Return the (X, Y) coordinate for the center point of the cell that contains the specified text.  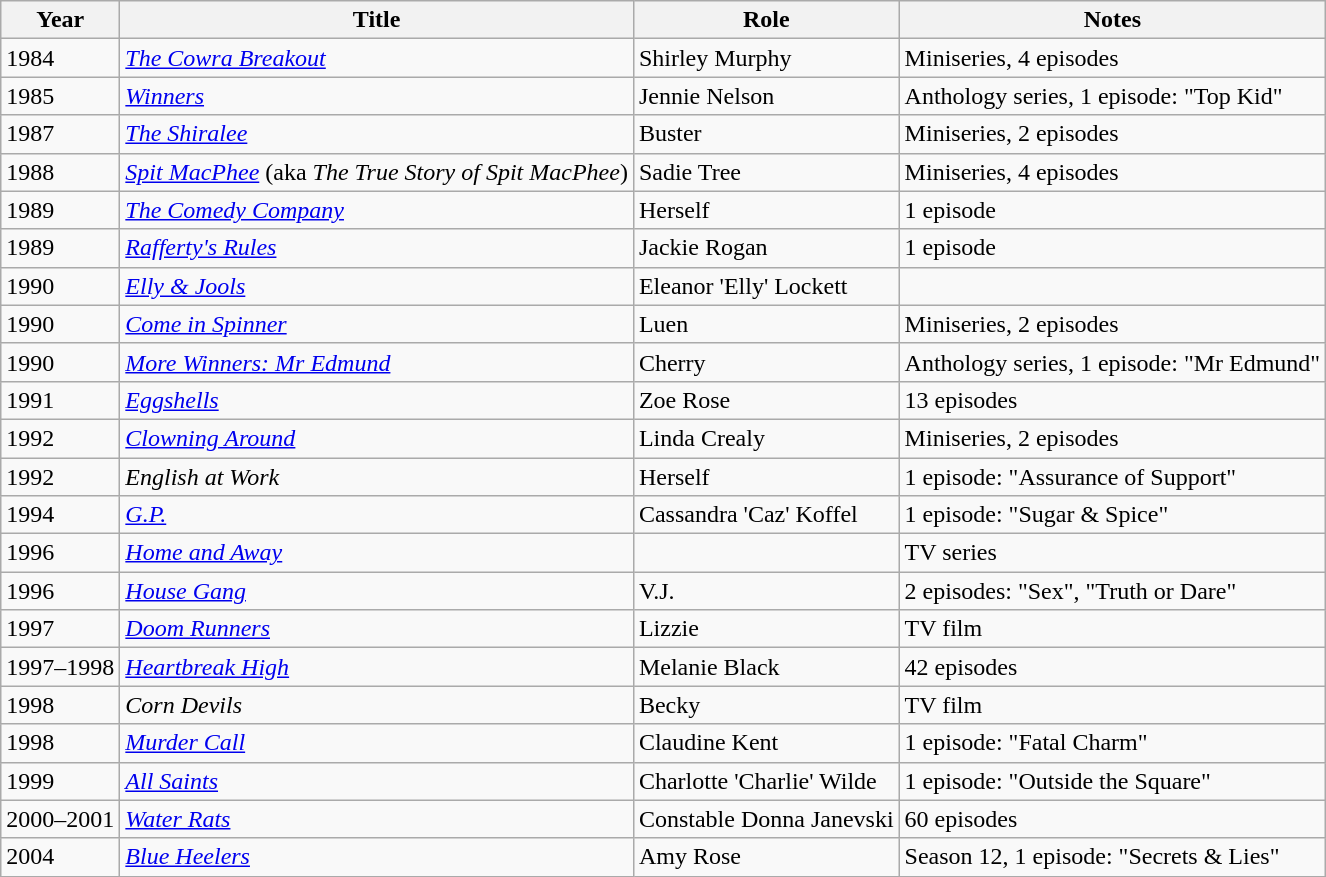
60 episodes (1112, 819)
Title (377, 20)
Eggshells (377, 400)
Water Rats (377, 819)
Year (60, 20)
1997 (60, 629)
1 episode: "Assurance of Support" (1112, 477)
1 episode: "Sugar & Spice" (1112, 515)
1997–1998 (60, 667)
Spit MacPhee (aka The True Story of Spit MacPhee) (377, 172)
Sadie Tree (766, 172)
1991 (60, 400)
Eleanor 'Elly' Lockett (766, 286)
Heartbreak High (377, 667)
Jennie Nelson (766, 96)
English at Work (377, 477)
1985 (60, 96)
1 episode: "Fatal Charm" (1112, 743)
TV series (1112, 553)
Come in Spinner (377, 324)
Amy Rose (766, 857)
Charlotte 'Charlie' Wilde (766, 781)
Elly & Jools (377, 286)
Doom Runners (377, 629)
1994 (60, 515)
Corn Devils (377, 705)
Notes (1112, 20)
Luen (766, 324)
2000–2001 (60, 819)
Melanie Black (766, 667)
Winners (377, 96)
House Gang (377, 591)
The Cowra Breakout (377, 58)
Rafferty's Rules (377, 248)
Clowning Around (377, 438)
G.P. (377, 515)
1984 (60, 58)
2 episodes: "Sex", "Truth or Dare" (1112, 591)
Home and Away (377, 553)
42 episodes (1112, 667)
Blue Heelers (377, 857)
Jackie Rogan (766, 248)
Cassandra 'Caz' Koffel (766, 515)
Anthology series, 1 episode: "Top Kid" (1112, 96)
1987 (60, 134)
Claudine Kent (766, 743)
Shirley Murphy (766, 58)
1999 (60, 781)
2004 (60, 857)
All Saints (377, 781)
Cherry (766, 362)
Anthology series, 1 episode: "Mr Edmund" (1112, 362)
1988 (60, 172)
Season 12, 1 episode: "Secrets & Lies" (1112, 857)
Constable Donna Janevski (766, 819)
1 episode: "Outside the Square" (1112, 781)
V.J. (766, 591)
Buster (766, 134)
Role (766, 20)
Zoe Rose (766, 400)
The Comedy Company (377, 210)
Becky (766, 705)
Linda Crealy (766, 438)
More Winners: Mr Edmund (377, 362)
The Shiralee (377, 134)
Lizzie (766, 629)
Murder Call (377, 743)
13 episodes (1112, 400)
